Detect which cell encompasses the target text, then output its [x, y] center coordinate. 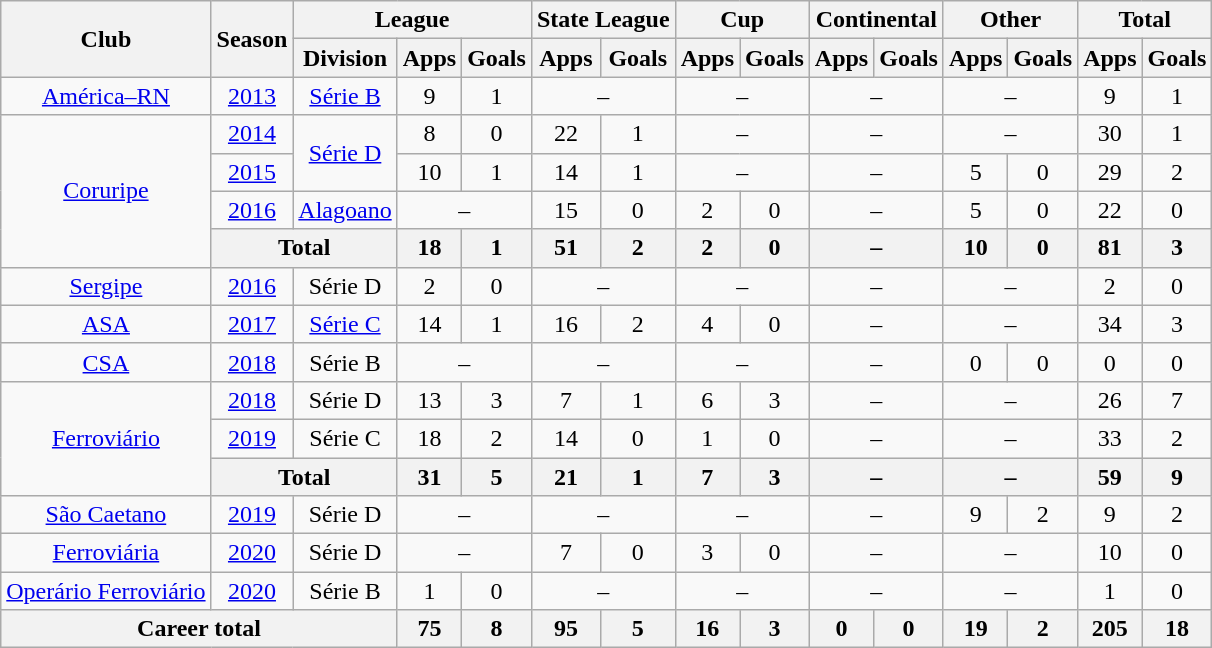
2014 [252, 134]
Coruripe [106, 191]
Season [252, 39]
Ferroviária [106, 553]
26 [1110, 400]
31 [429, 477]
ASA [106, 324]
Other [1010, 20]
Ferroviário [106, 438]
21 [566, 477]
34 [1110, 324]
State League [603, 20]
League [412, 20]
Sergipe [106, 286]
19 [975, 629]
33 [1110, 438]
4 [707, 324]
75 [429, 629]
Operário Ferroviário [106, 591]
Club [106, 39]
Division [345, 58]
2015 [252, 172]
95 [566, 629]
2013 [252, 96]
Cup [742, 20]
2017 [252, 324]
30 [1110, 134]
13 [429, 400]
6 [707, 400]
205 [1110, 629]
51 [566, 248]
CSA [106, 362]
Career total [199, 629]
15 [566, 210]
81 [1110, 248]
América–RN [106, 96]
29 [1110, 172]
Alagoano [345, 210]
Continental [876, 20]
São Caetano [106, 515]
59 [1110, 477]
